Provide the (X, Y) coordinate of the cell's center where the given text is located.  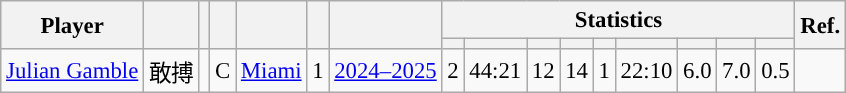
Miami (272, 71)
Julian Gamble (72, 71)
2024–2025 (386, 71)
44:21 (496, 71)
敢搏 (172, 71)
C (223, 71)
Statistics (618, 20)
14 (576, 71)
6.0 (698, 71)
Player (72, 25)
2 (453, 71)
Ref. (820, 25)
22:10 (646, 71)
0.5 (776, 71)
12 (542, 71)
7.0 (736, 71)
